Determine the [X, Y] coordinate at the center of the cell enclosing the given text.  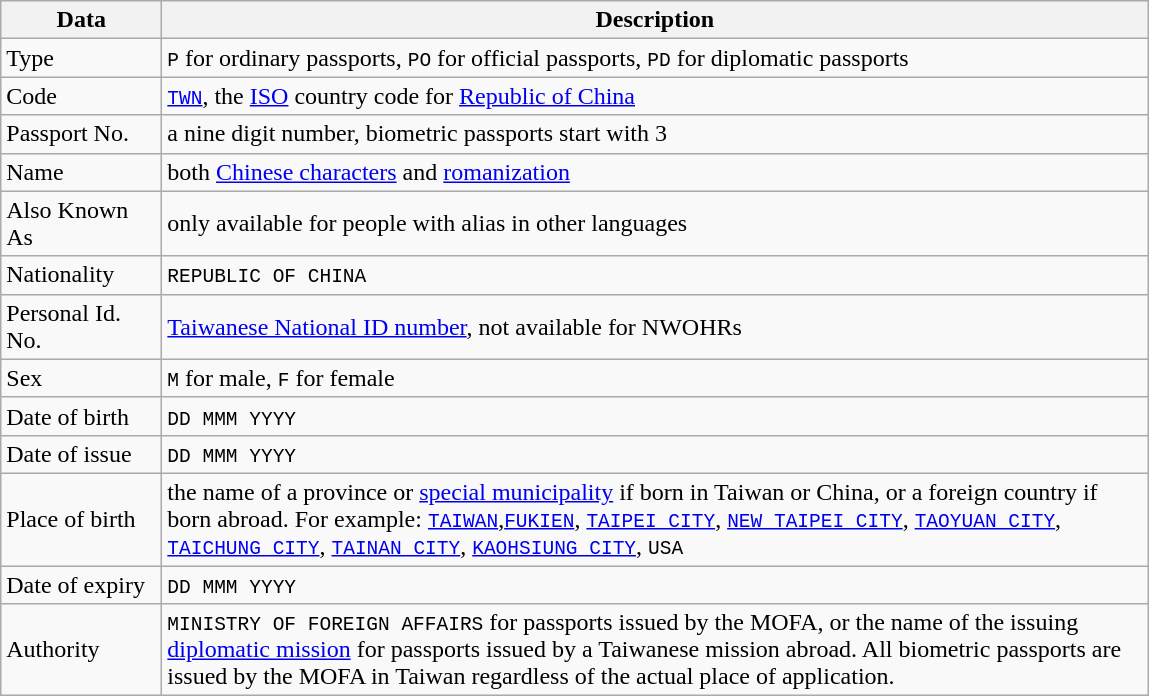
Taiwanese National ID number, not available for NWOHRs [655, 326]
Also Known As [82, 224]
Code [82, 96]
both Chinese characters and romanization [655, 172]
Name [82, 172]
only available for people with alias in other languages [655, 224]
Passport No. [82, 134]
Sex [82, 378]
Date of birth [82, 416]
Date of expiry [82, 585]
Nationality [82, 275]
Personal Id. No. [82, 326]
P for ordinary passports, PO for official passports, PD for diplomatic passports [655, 58]
Place of birth [82, 519]
Description [655, 20]
Data [82, 20]
a nine digit number, biometric passports start with 3 [655, 134]
M for male, F for female [655, 378]
Date of issue [82, 454]
REPUBLIC OF CHINA [655, 275]
TWN, the ISO country code for Republic of China [655, 96]
Authority [82, 650]
Type [82, 58]
